Search for the cell housing the specified text and yield its (x, y) center coordinate. 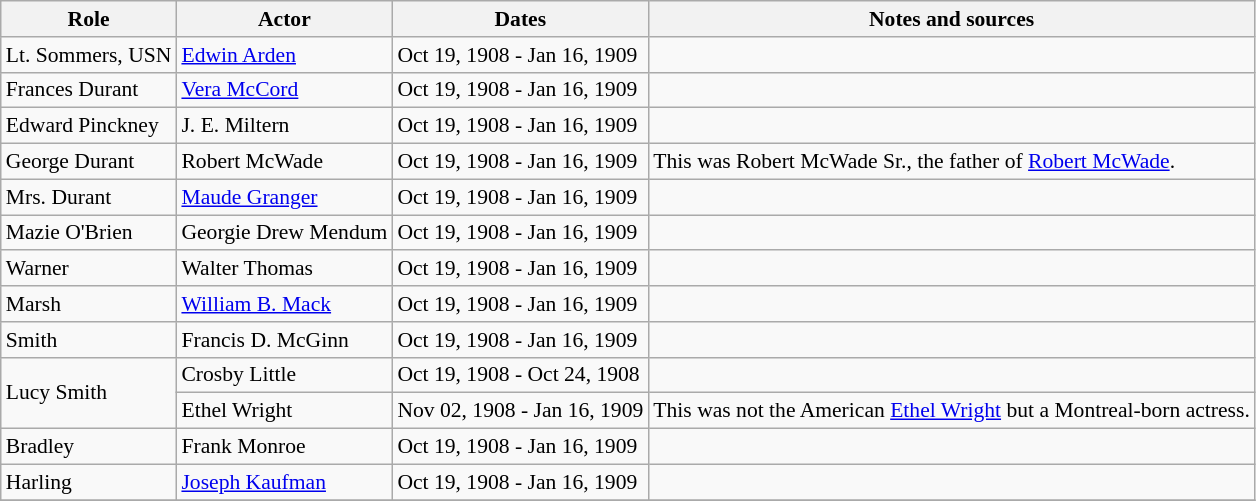
Actor (284, 19)
Role (89, 19)
George Durant (89, 162)
Bradley (89, 447)
Ethel Wright (284, 411)
Vera McCord (284, 90)
J. E. Miltern (284, 126)
Lucy Smith (89, 392)
William B. Mack (284, 304)
Robert McWade (284, 162)
Crosby Little (284, 375)
Marsh (89, 304)
Oct 19, 1908 - Oct 24, 1908 (520, 375)
Georgie Drew Mendum (284, 233)
Edwin Arden (284, 55)
Dates (520, 19)
Francis D. McGinn (284, 340)
Notes and sources (952, 19)
Lt. Sommers, USN (89, 55)
Smith (89, 340)
Joseph Kaufman (284, 482)
Mrs. Durant (89, 197)
Walter Thomas (284, 269)
Warner (89, 269)
Harling (89, 482)
Nov 02, 1908 - Jan 16, 1909 (520, 411)
Mazie O'Brien (89, 233)
Frances Durant (89, 90)
This was Robert McWade Sr., the father of Robert McWade. (952, 162)
Frank Monroe (284, 447)
Edward Pinckney (89, 126)
This was not the American Ethel Wright but a Montreal-born actress. (952, 411)
Maude Granger (284, 197)
